Scan for the cell matching the given text and deliver its [x, y] coordinate at center. 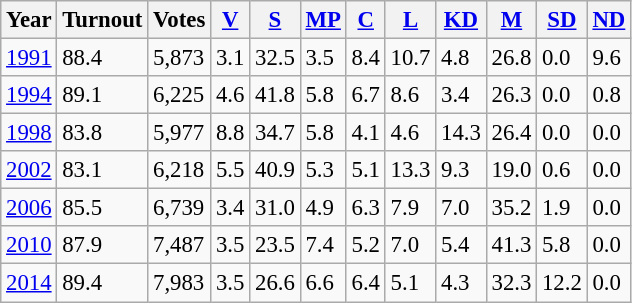
8.6 [410, 95]
6.6 [323, 283]
7,487 [180, 245]
2002 [29, 170]
7.9 [410, 208]
5,873 [180, 58]
4.1 [366, 133]
ND [609, 20]
31.0 [275, 208]
41.3 [511, 245]
4.3 [461, 283]
Year [29, 20]
34.7 [275, 133]
26.4 [511, 133]
MP [323, 20]
6,739 [180, 208]
23.5 [275, 245]
8.4 [366, 58]
7.4 [323, 245]
41.8 [275, 95]
SD [562, 20]
1.9 [562, 208]
87.9 [102, 245]
5.4 [461, 245]
9.3 [461, 170]
40.9 [275, 170]
0.8 [609, 95]
14.3 [461, 133]
83.1 [102, 170]
26.3 [511, 95]
0.6 [562, 170]
7,983 [180, 283]
6,218 [180, 170]
89.1 [102, 95]
6.7 [366, 95]
1991 [29, 58]
Votes [180, 20]
12.2 [562, 283]
Turnout [102, 20]
L [410, 20]
83.8 [102, 133]
M [511, 20]
32.5 [275, 58]
6,225 [180, 95]
6.4 [366, 283]
85.5 [102, 208]
4.8 [461, 58]
32.3 [511, 283]
S [275, 20]
9.6 [609, 58]
26.6 [275, 283]
26.8 [511, 58]
5.3 [323, 170]
35.2 [511, 208]
5,977 [180, 133]
2006 [29, 208]
5.5 [230, 170]
13.3 [410, 170]
KD [461, 20]
1994 [29, 95]
2014 [29, 283]
2010 [29, 245]
5.2 [366, 245]
8.8 [230, 133]
1998 [29, 133]
10.7 [410, 58]
88.4 [102, 58]
4.9 [323, 208]
89.4 [102, 283]
6.3 [366, 208]
3.1 [230, 58]
C [366, 20]
V [230, 20]
19.0 [511, 170]
